Return the [X, Y] coordinate for the center point of the cell that contains the specified text.  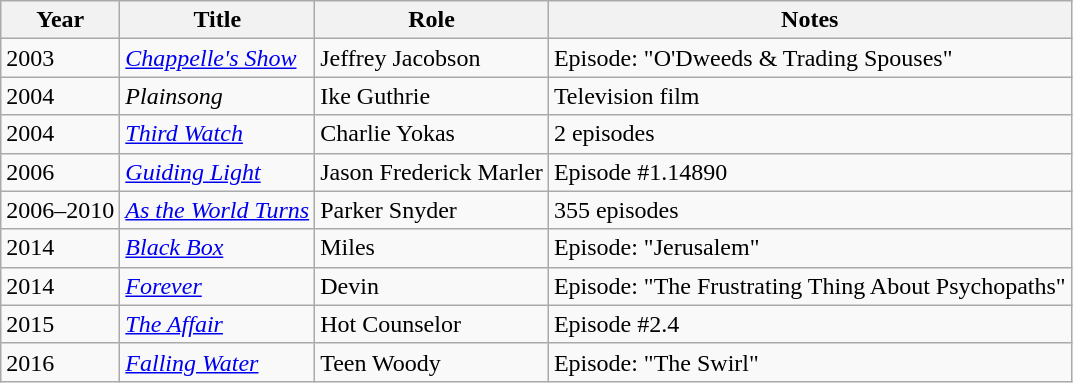
2006–2010 [60, 210]
Episode: "The Frustrating Thing About Psychopaths" [810, 286]
Ike Guthrie [432, 96]
Role [432, 20]
2 episodes [810, 134]
355 episodes [810, 210]
Jason Frederick Marler [432, 172]
Black Box [218, 248]
2016 [60, 362]
Hot Counselor [432, 324]
Television film [810, 96]
Year [60, 20]
The Affair [218, 324]
As the World Turns [218, 210]
Falling Water [218, 362]
Parker Snyder [432, 210]
Devin [432, 286]
Jeffrey Jacobson [432, 58]
Plainsong [218, 96]
2015 [60, 324]
Episode #2.4 [810, 324]
Miles [432, 248]
Episode: "O'Dweeds & Trading Spouses" [810, 58]
Teen Woody [432, 362]
Third Watch [218, 134]
Episode: "The Swirl" [810, 362]
Chappelle's Show [218, 58]
2003 [60, 58]
Title [218, 20]
Episode: "Jerusalem" [810, 248]
Notes [810, 20]
Episode #1.14890 [810, 172]
2006 [60, 172]
Guiding Light [218, 172]
Charlie Yokas [432, 134]
Forever [218, 286]
